Determine the (X, Y) coordinate at the center of the cell enclosing the given text.  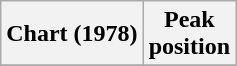
Peak position (189, 34)
Chart (1978) (72, 34)
